Search for the cell housing the specified text and yield its [x, y] center coordinate. 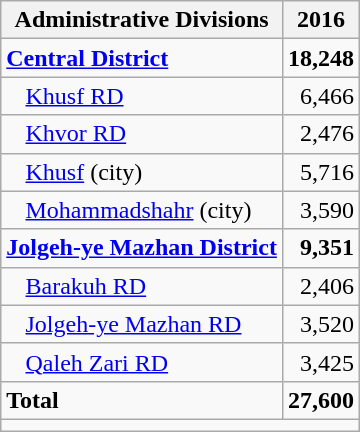
27,600 [320, 400]
5,716 [320, 172]
Khusf RD [142, 96]
Khusf (city) [142, 172]
9,351 [320, 248]
Khvor RD [142, 134]
Qaleh Zari RD [142, 362]
3,590 [320, 210]
2,406 [320, 286]
6,466 [320, 96]
Jolgeh-ye Mazhan District [142, 248]
Administrative Divisions [142, 20]
Central District [142, 58]
Barakuh RD [142, 286]
2016 [320, 20]
3,425 [320, 362]
2,476 [320, 134]
Total [142, 400]
Mohammadshahr (city) [142, 210]
3,520 [320, 324]
Jolgeh-ye Mazhan RD [142, 324]
18,248 [320, 58]
